Search for the cell housing the specified text and yield its (X, Y) center coordinate. 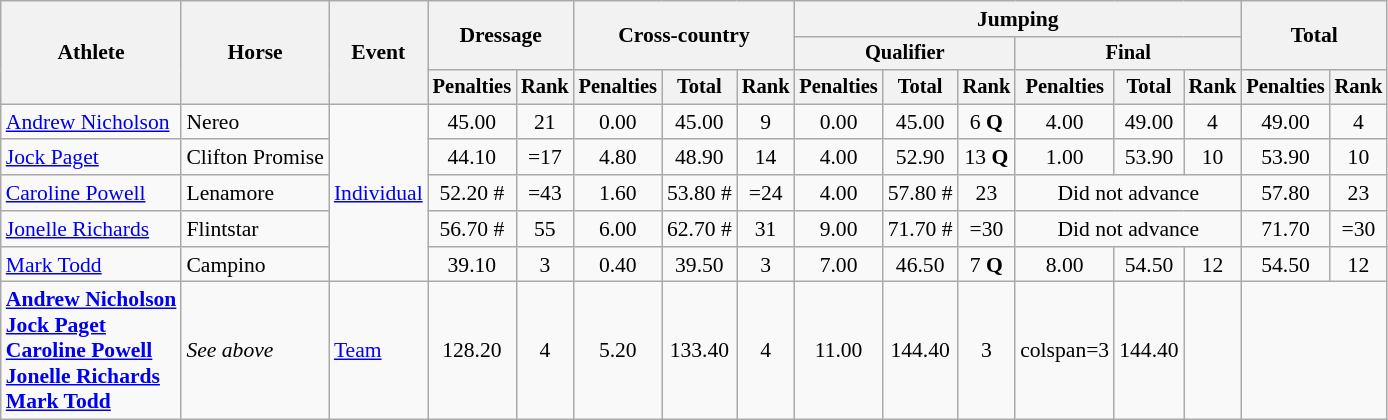
0.40 (618, 265)
Qualifier (904, 54)
=17 (545, 158)
39.50 (700, 265)
8.00 (1064, 265)
6.00 (618, 229)
Campino (254, 265)
128.20 (472, 351)
1.00 (1064, 158)
Athlete (92, 52)
1.60 (618, 193)
52.90 (920, 158)
Andrew NicholsonJock PagetCaroline PowellJonelle RichardsMark Todd (92, 351)
133.40 (700, 351)
11.00 (838, 351)
=24 (766, 193)
44.10 (472, 158)
Dressage (501, 36)
71.70 (1285, 229)
Lenamore (254, 193)
See above (254, 351)
Jonelle Richards (92, 229)
Flintstar (254, 229)
7 Q (987, 265)
Team (378, 351)
57.80 # (920, 193)
52.20 # (472, 193)
Andrew Nicholson (92, 122)
48.90 (700, 158)
Jumping (1018, 19)
7.00 (838, 265)
4.80 (618, 158)
71.70 # (920, 229)
31 (766, 229)
Individual (378, 193)
Caroline Powell (92, 193)
Cross-country (684, 36)
colspan=3 (1064, 351)
39.10 (472, 265)
46.50 (920, 265)
14 (766, 158)
Horse (254, 52)
21 (545, 122)
9.00 (838, 229)
Nereo (254, 122)
Mark Todd (92, 265)
Jock Paget (92, 158)
57.80 (1285, 193)
Final (1128, 54)
Event (378, 52)
13 Q (987, 158)
62.70 # (700, 229)
53.80 # (700, 193)
56.70 # (472, 229)
5.20 (618, 351)
Clifton Promise (254, 158)
6 Q (987, 122)
=43 (545, 193)
55 (545, 229)
9 (766, 122)
